Find where the given text appears and provide that cell's center as (X, Y) coordinate. 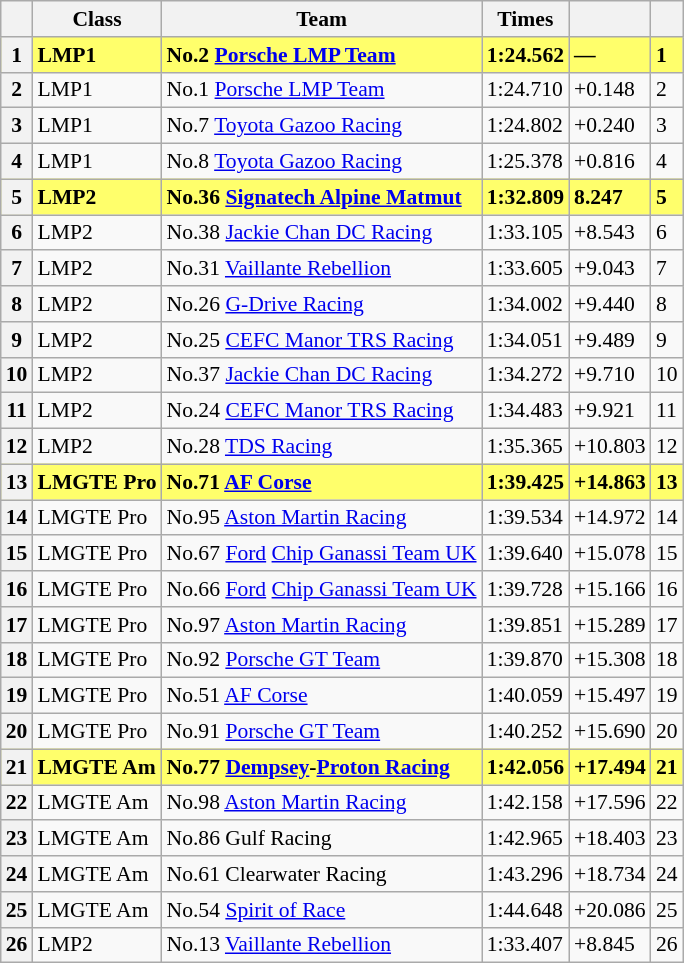
1:39.728 (526, 589)
1:42.056 (526, 767)
+14.972 (610, 518)
No.36 Signatech Alpine Matmut (322, 197)
No.77 Dempsey-Proton Racing (322, 767)
1:24.802 (526, 126)
No.1 Porsche LMP Team (322, 90)
1:24.562 (526, 55)
No.61 Clearwater Racing (322, 874)
1:33.105 (526, 233)
+17.494 (610, 767)
1:39.640 (526, 554)
1:25.378 (526, 162)
1:24.710 (526, 90)
No.25 CEFC Manor TRS Racing (322, 340)
+8.845 (610, 945)
No.67 Ford Chip Ganassi Team UK (322, 554)
+17.596 (610, 803)
No.7 Toyota Gazoo Racing (322, 126)
+15.690 (610, 732)
No.13 Vaillante Rebellion (322, 945)
1:34.483 (526, 411)
1:34.051 (526, 340)
No.97 Aston Martin Racing (322, 625)
1:39.870 (526, 660)
No.2 Porsche LMP Team (322, 55)
+9.489 (610, 340)
No.8 Toyota Gazoo Racing (322, 162)
+0.816 (610, 162)
No.38 Jackie Chan DC Racing (322, 233)
No.95 Aston Martin Racing (322, 518)
+9.921 (610, 411)
Class (96, 19)
+15.289 (610, 625)
+18.403 (610, 839)
+15.497 (610, 696)
1:40.059 (526, 696)
+9.440 (610, 304)
No.98 Aston Martin Racing (322, 803)
+10.803 (610, 447)
1:39.425 (526, 482)
+18.734 (610, 874)
Times (526, 19)
+14.863 (610, 482)
— (610, 55)
1:44.648 (526, 910)
+20.086 (610, 910)
No.51 AF Corse (322, 696)
Team (322, 19)
No.71 AF Corse (322, 482)
No.28 TDS Racing (322, 447)
+0.240 (610, 126)
No.24 CEFC Manor TRS Racing (322, 411)
No.92 Porsche GT Team (322, 660)
No.26 G-Drive Racing (322, 304)
No.66 Ford Chip Ganassi Team UK (322, 589)
No.31 Vaillante Rebellion (322, 269)
No.91 Porsche GT Team (322, 732)
1:39.534 (526, 518)
+15.166 (610, 589)
1:40.252 (526, 732)
1:34.002 (526, 304)
1:34.272 (526, 375)
+15.078 (610, 554)
No.37 Jackie Chan DC Racing (322, 375)
+15.308 (610, 660)
1:35.365 (526, 447)
+8.543 (610, 233)
1:33.605 (526, 269)
1:43.296 (526, 874)
No.54 Spirit of Race (322, 910)
1:42.965 (526, 839)
1:32.809 (526, 197)
1:33.407 (526, 945)
+0.148 (610, 90)
No.86 Gulf Racing (322, 839)
+9.043 (610, 269)
1:42.158 (526, 803)
8.247 (610, 197)
+9.710 (610, 375)
1:39.851 (526, 625)
